Pinpoint the cell where the given text exists, returning its [x, y] midpoint coordinate. 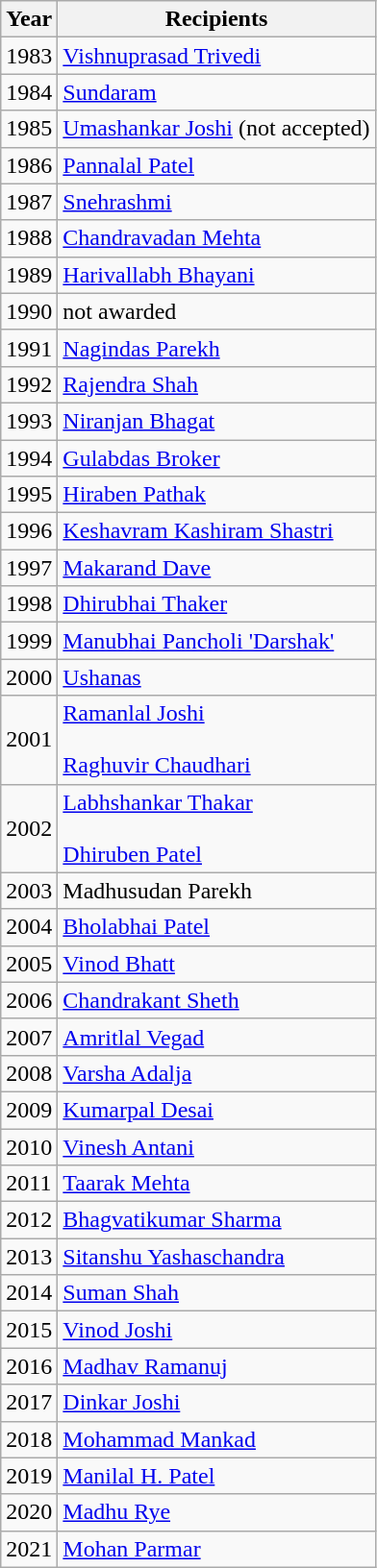
Chandrakant Sheth [216, 1000]
Vishnuprasad Trivedi [216, 56]
2009 [29, 1110]
Keshavram Kashiram Shastri [216, 531]
Ramanlal JoshiRaghuvir Chaudhari [216, 740]
Sundaram [216, 92]
Niranjan Bhagat [216, 421]
2008 [29, 1073]
1996 [29, 531]
not awarded [216, 311]
1986 [29, 165]
Harivallabh Bhayani [216, 275]
1991 [29, 348]
2011 [29, 1184]
Snehrashmi [216, 202]
2002 [29, 828]
1987 [29, 202]
2000 [29, 677]
Labhshankar ThakarDhiruben Patel [216, 828]
2020 [29, 1512]
1985 [29, 129]
Taarak Mehta [216, 1184]
Kumarpal Desai [216, 1110]
Suman Shah [216, 1293]
Makarand Dave [216, 568]
2012 [29, 1220]
2003 [29, 891]
Amritlal Vegad [216, 1037]
Sitanshu Yashaschandra [216, 1257]
Umashankar Joshi (not accepted) [216, 129]
Mohan Parmar [216, 1549]
Madhusudan Parekh [216, 891]
Vinesh Antani [216, 1146]
1997 [29, 568]
2010 [29, 1146]
Dhirubhai Thaker [216, 604]
Madhu Rye [216, 1512]
1983 [29, 56]
2021 [29, 1549]
Hiraben Pathak [216, 495]
2001 [29, 740]
1995 [29, 495]
2004 [29, 927]
2013 [29, 1257]
Madhav Ramanuj [216, 1366]
2018 [29, 1439]
2016 [29, 1366]
Recipients [216, 19]
Dinkar Joshi [216, 1403]
1999 [29, 641]
Pannalal Patel [216, 165]
Bholabhai Patel [216, 927]
Vinod Joshi [216, 1330]
2017 [29, 1403]
2006 [29, 1000]
Mohammad Mankad [216, 1439]
2019 [29, 1476]
1998 [29, 604]
1992 [29, 384]
Nagindas Parekh [216, 348]
1988 [29, 238]
Bhagvatikumar Sharma [216, 1220]
Chandravadan Mehta [216, 238]
Ushanas [216, 677]
1990 [29, 311]
1984 [29, 92]
2014 [29, 1293]
2015 [29, 1330]
Vinod Bhatt [216, 964]
Rajendra Shah [216, 384]
2005 [29, 964]
Gulabdas Broker [216, 458]
Year [29, 19]
2007 [29, 1037]
Manubhai Pancholi 'Darshak' [216, 641]
Manilal H. Patel [216, 1476]
1994 [29, 458]
Varsha Adalja [216, 1073]
1993 [29, 421]
1989 [29, 275]
